Pinpoint the cell where the given text exists, returning its [x, y] midpoint coordinate. 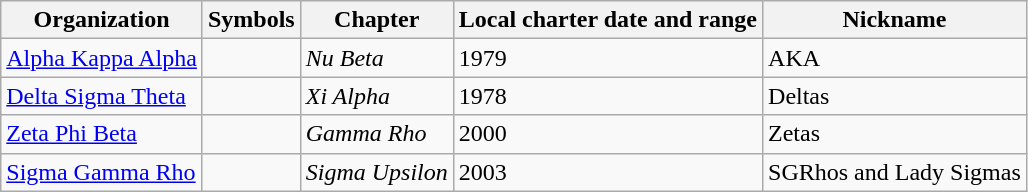
Zetas [895, 134]
Delta Sigma Theta [102, 96]
Local charter date and range [608, 20]
2003 [608, 172]
AKA [895, 58]
Symbols [251, 20]
Zeta Phi Beta [102, 134]
1978 [608, 96]
Sigma Gamma Rho [102, 172]
Chapter [376, 20]
Organization [102, 20]
SGRhos and Lady Sigmas [895, 172]
Gamma Rho [376, 134]
2000 [608, 134]
Sigma Upsilon [376, 172]
Nickname [895, 20]
Deltas [895, 96]
Alpha Kappa Alpha [102, 58]
1979 [608, 58]
Xi Alpha [376, 96]
Nu Beta [376, 58]
